Return the [x, y] coordinate for the center point of the cell that contains the specified text.  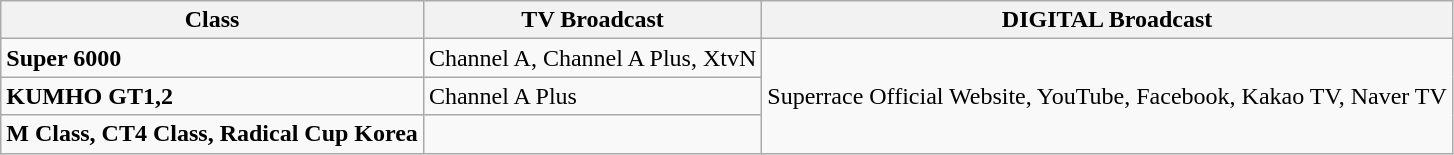
Class [212, 20]
Super 6000 [212, 58]
TV Broadcast [592, 20]
KUMHO GT1,2 [212, 96]
DIGITAL Broadcast [1108, 20]
Channel A, Channel A Plus, XtvN [592, 58]
M Class, CT4 Class, Radical Cup Korea [212, 134]
Superrace Official Website, YouTube, Facebook, Kakao TV, Naver TV [1108, 96]
Channel A Plus [592, 96]
